Return the (x, y) coordinate for the center point of the cell that contains the specified text.  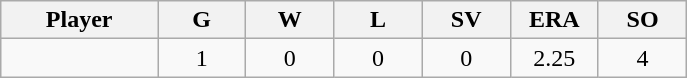
2.25 (554, 58)
ERA (554, 20)
W (290, 20)
SV (466, 20)
Player (80, 20)
G (202, 20)
1 (202, 58)
L (378, 20)
SO (642, 20)
4 (642, 58)
